Find where the given text appears and provide that cell's center as [X, Y] coordinate. 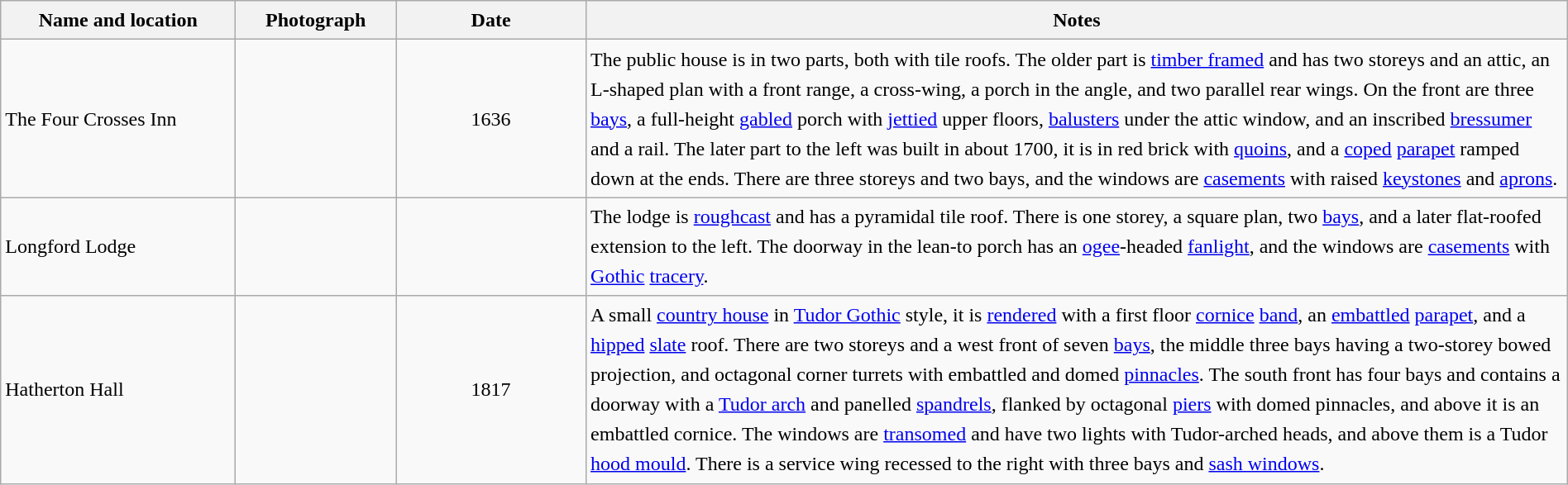
Photograph [316, 20]
1817 [491, 390]
Date [491, 20]
Hatherton Hall [118, 390]
Longford Lodge [118, 246]
Notes [1077, 20]
The Four Crosses Inn [118, 119]
Name and location [118, 20]
1636 [491, 119]
